Provide the (x, y) coordinate of the cell's center where the given text is located.  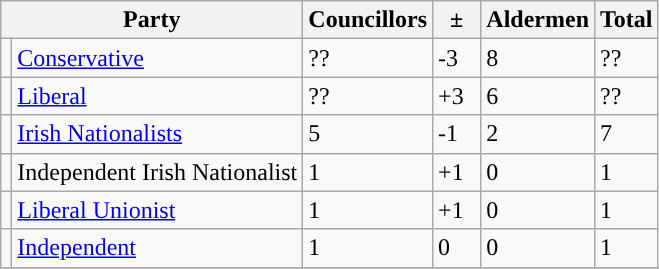
Independent Irish Nationalist (158, 172)
Independent (158, 248)
5 (368, 134)
8 (538, 58)
-3 (457, 58)
± (457, 20)
Irish Nationalists (158, 134)
Councillors (368, 20)
Liberal (158, 96)
+3 (457, 96)
Party (152, 20)
7 (627, 134)
Liberal Unionist (158, 210)
Conservative (158, 58)
6 (538, 96)
2 (538, 134)
-1 (457, 134)
Total (627, 20)
Aldermen (538, 20)
